Return (X, Y) of the center of cell containing provided text 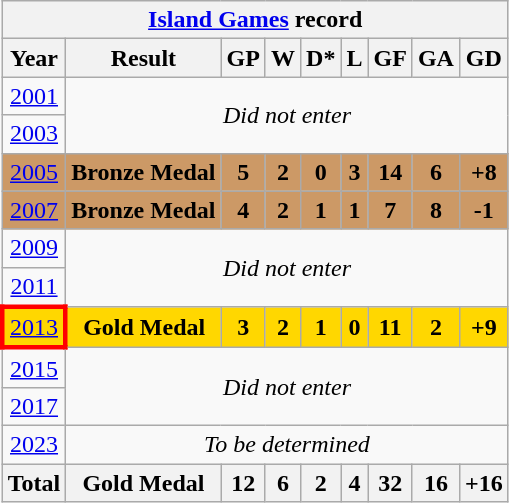
16 (436, 483)
Result (144, 58)
W (282, 58)
2001 (34, 96)
12 (243, 483)
2009 (34, 248)
2013 (34, 328)
2011 (34, 287)
11 (390, 328)
+9 (484, 328)
To be determined (287, 444)
2023 (34, 444)
32 (390, 483)
+8 (484, 172)
14 (390, 172)
-1 (484, 210)
+16 (484, 483)
Year (34, 58)
8 (436, 210)
2003 (34, 134)
2017 (34, 406)
GD (484, 58)
7 (390, 210)
2007 (34, 210)
GF (390, 58)
2015 (34, 368)
Total (34, 483)
Island Games record (255, 20)
GP (243, 58)
D* (321, 58)
5 (243, 172)
GA (436, 58)
2005 (34, 172)
L (354, 58)
